From the cell containing the given text, extract its center point as [X, Y] coordinate. 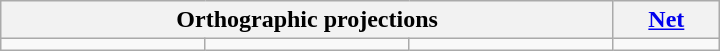
Orthographic projections [308, 20]
Net [666, 20]
